From the cell containing the given text, extract its center point as [X, Y] coordinate. 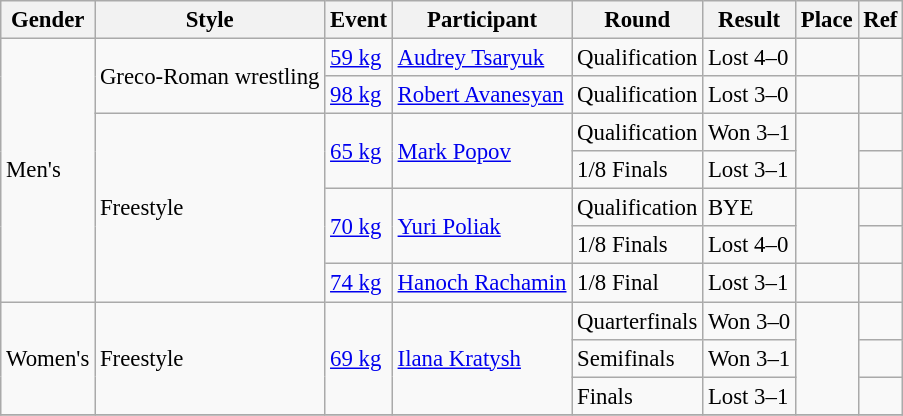
Won 3–0 [750, 321]
Finals [638, 396]
Men's [48, 170]
Audrey Tsaryuk [482, 58]
Robert Avanesyan [482, 95]
70 kg [359, 226]
Participant [482, 20]
Round [638, 20]
Event [359, 20]
59 kg [359, 58]
Result [750, 20]
Hanoch Rachamin [482, 283]
Women's [48, 358]
Lost 3–0 [750, 95]
74 kg [359, 283]
Style [210, 20]
Semifinals [638, 358]
98 kg [359, 95]
65 kg [359, 152]
69 kg [359, 358]
Ilana Kratysh [482, 358]
Yuri Poliak [482, 226]
BYE [750, 208]
1/8 Final [638, 283]
Greco-Roman wrestling [210, 76]
Gender [48, 20]
Mark Popov [482, 152]
Place [827, 20]
Quarterfinals [638, 321]
Ref [880, 20]
